Search for the cell housing the specified text and yield its [x, y] center coordinate. 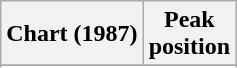
Peakposition [189, 34]
Chart (1987) [72, 34]
